Detect which cell encompasses the target text, then output its [X, Y] center coordinate. 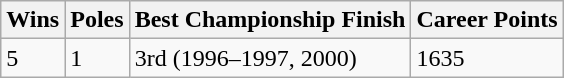
5 [33, 58]
3rd (1996–1997, 2000) [270, 58]
Best Championship Finish [270, 20]
Poles [97, 20]
Career Points [487, 20]
1635 [487, 58]
Wins [33, 20]
1 [97, 58]
